From the cell containing the given text, extract its center point as (X, Y) coordinate. 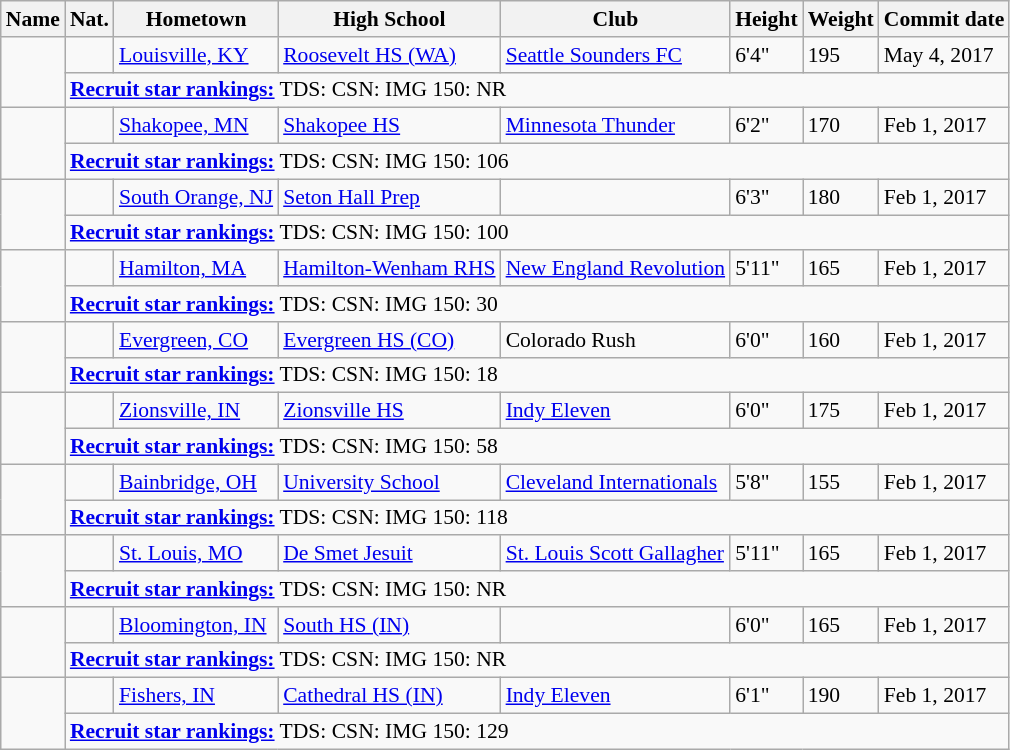
Cleveland Internationals (616, 482)
190 (841, 696)
Weight (841, 19)
St. Louis Scott Gallagher (616, 554)
Seton Hall Prep (389, 197)
Zionsville HS (389, 411)
Shakopee, MN (196, 126)
6'2" (766, 126)
Evergreen HS (CO) (389, 340)
Roosevelt HS (WA) (389, 55)
Zionsville, IN (196, 411)
Hamilton-Wenham RHS (389, 269)
195 (841, 55)
Evergreen, CO (196, 340)
University School (389, 482)
6'4" (766, 55)
Recruit star rankings: TDS: CSN: IMG 150: 30 (538, 304)
Bloomington, IN (196, 625)
6'1" (766, 696)
High School (389, 19)
Colorado Rush (616, 340)
New England Revolution (616, 269)
Recruit star rankings: TDS: CSN: IMG 150: 106 (538, 162)
5'8" (766, 482)
Recruit star rankings: TDS: CSN: IMG 150: 18 (538, 375)
South Orange, NJ (196, 197)
Seattle Sounders FC (616, 55)
Hometown (196, 19)
Nat. (90, 19)
Recruit star rankings: TDS: CSN: IMG 150: 118 (538, 518)
Shakopee HS (389, 126)
Commit date (944, 19)
De Smet Jesuit (389, 554)
155 (841, 482)
Recruit star rankings: TDS: CSN: IMG 150: 100 (538, 233)
Club (616, 19)
180 (841, 197)
South HS (IN) (389, 625)
May 4, 2017 (944, 55)
Minnesota Thunder (616, 126)
Hamilton, MA (196, 269)
Fishers, IN (196, 696)
Bainbridge, OH (196, 482)
Recruit star rankings: TDS: CSN: IMG 150: 129 (538, 732)
Height (766, 19)
Recruit star rankings: TDS: CSN: IMG 150: 58 (538, 447)
Louisville, KY (196, 55)
6'3" (766, 197)
160 (841, 340)
175 (841, 411)
170 (841, 126)
Cathedral HS (IN) (389, 696)
Name (33, 19)
St. Louis, MO (196, 554)
